Return the [x, y] coordinate for the center point of the cell that contains the specified text.  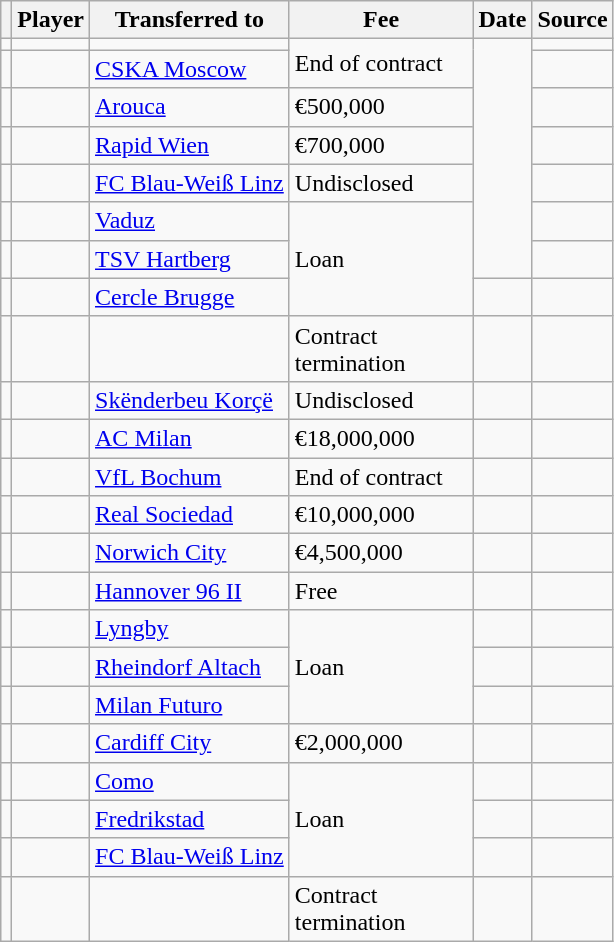
€700,000 [381, 145]
Source [572, 20]
Rapid Wien [190, 145]
Milan Futuro [190, 705]
€10,000,000 [381, 515]
Cardiff City [190, 743]
Player [51, 20]
Arouca [190, 107]
AC Milan [190, 438]
Vaduz [190, 221]
Fee [381, 20]
Hannover 96 II [190, 591]
Fredrikstad [190, 819]
Skënderbeu Korçë [190, 400]
Date [502, 20]
€500,000 [381, 107]
Rheindorf Altach [190, 667]
€18,000,000 [381, 438]
Norwich City [190, 553]
TSV Hartberg [190, 259]
CSKA Moscow [190, 69]
Transferred to [190, 20]
€2,000,000 [381, 743]
€4,500,000 [381, 553]
VfL Bochum [190, 477]
Real Sociedad [190, 515]
Lyngby [190, 629]
Free [381, 591]
Cercle Brugge [190, 297]
Como [190, 781]
